Capture the cell that displays the provided text and extract its [x, y] central coordinate. 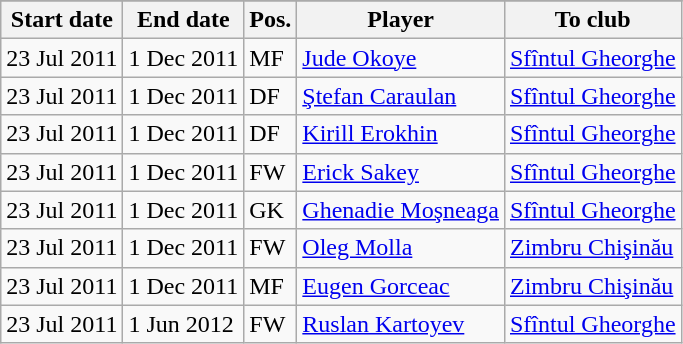
Jude Okoye [401, 58]
To club [592, 20]
1 Jun 2012 [184, 324]
Start date [62, 20]
Pos. [270, 20]
Oleg Molla [401, 248]
End date [184, 20]
Ghenadie Moşneaga [401, 210]
Eugen Gorceac [401, 286]
Player [401, 20]
Erick Sakey [401, 172]
GK [270, 210]
Kirill Erokhin [401, 134]
Ruslan Kartoyev [401, 324]
Ştefan Caraulan [401, 96]
